From the cell containing the given text, extract its center point as [X, Y] coordinate. 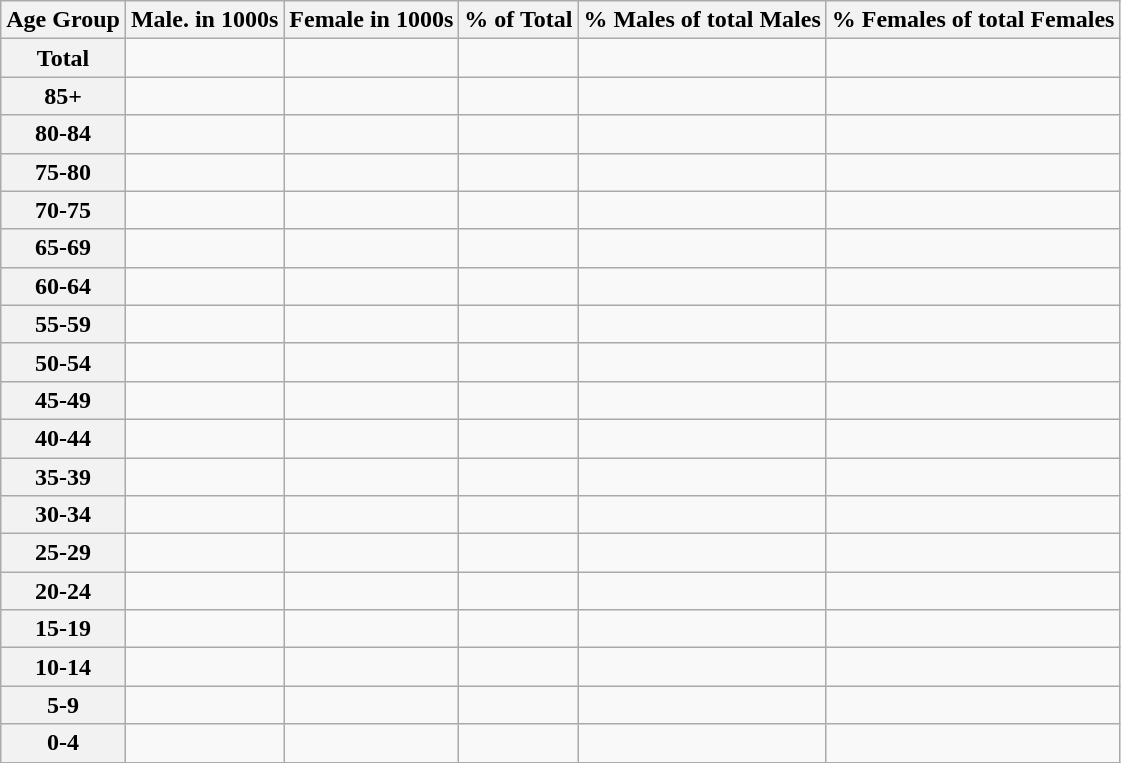
Total [64, 58]
15-19 [64, 629]
5-9 [64, 705]
65-69 [64, 248]
0-4 [64, 743]
% Males of total Males [702, 20]
30-34 [64, 515]
70-75 [64, 210]
Female in 1000s [372, 20]
20-24 [64, 591]
60-64 [64, 286]
25-29 [64, 553]
% Females of total Females [973, 20]
85+ [64, 96]
80-84 [64, 134]
10-14 [64, 667]
Male. in 1000s [204, 20]
75-80 [64, 172]
40-44 [64, 438]
% of Total [518, 20]
Age Group [64, 20]
35-39 [64, 477]
50-54 [64, 362]
45-49 [64, 400]
55-59 [64, 324]
